Capture the cell that displays the provided text and extract its [x, y] central coordinate. 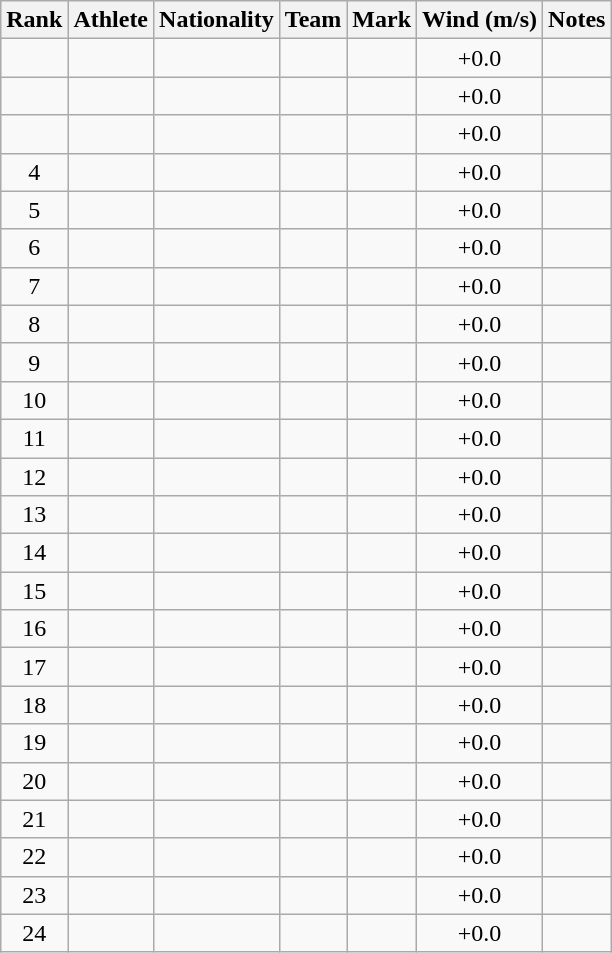
Mark [382, 20]
Notes [577, 20]
21 [34, 819]
Nationality [217, 20]
7 [34, 286]
13 [34, 515]
5 [34, 210]
16 [34, 629]
24 [34, 933]
20 [34, 781]
6 [34, 248]
23 [34, 895]
Wind (m/s) [480, 20]
8 [34, 324]
Athlete [111, 20]
19 [34, 743]
18 [34, 705]
22 [34, 857]
Rank [34, 20]
15 [34, 591]
10 [34, 400]
12 [34, 477]
Team [313, 20]
9 [34, 362]
14 [34, 553]
4 [34, 172]
17 [34, 667]
11 [34, 438]
